Return (X, Y) of the center of cell containing provided text 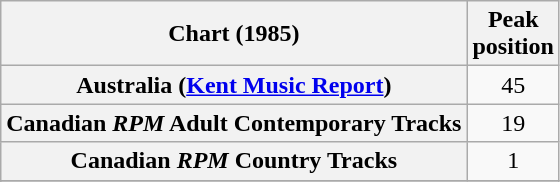
Australia (Kent Music Report) (234, 85)
Peakposition (513, 34)
Chart (1985) (234, 34)
19 (513, 123)
Canadian RPM Country Tracks (234, 161)
45 (513, 85)
1 (513, 161)
Canadian RPM Adult Contemporary Tracks (234, 123)
